From the cell containing the given text, extract its center point as (x, y) coordinate. 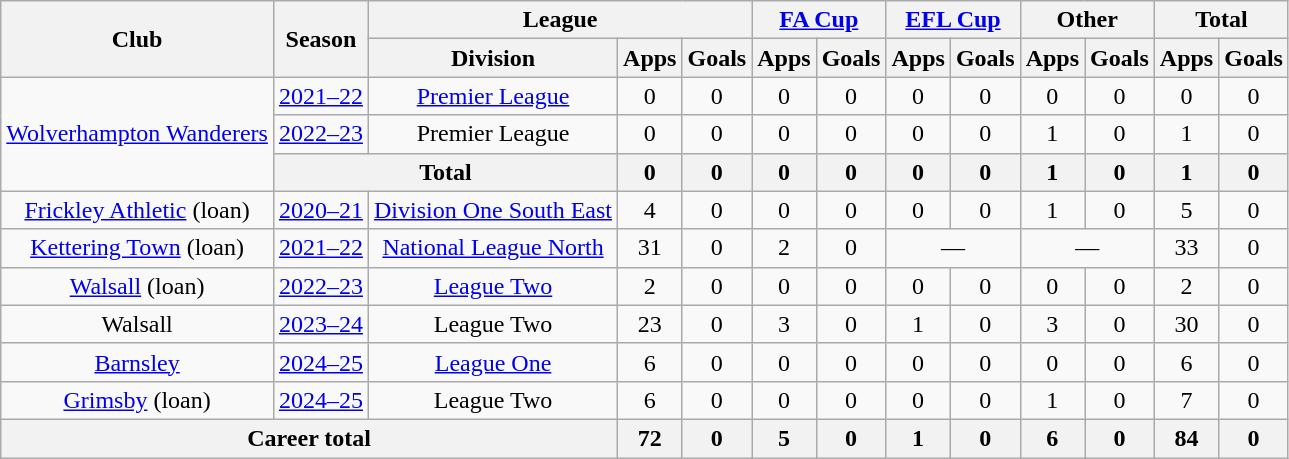
Walsall (138, 324)
Wolverhampton Wanderers (138, 134)
4 (650, 210)
2020–21 (320, 210)
2023–24 (320, 324)
National League North (492, 248)
EFL Cup (953, 20)
7 (1186, 400)
Club (138, 39)
Other (1087, 20)
30 (1186, 324)
Walsall (loan) (138, 286)
League (560, 20)
Career total (310, 438)
Division One South East (492, 210)
Barnsley (138, 362)
Kettering Town (loan) (138, 248)
Season (320, 39)
84 (1186, 438)
Grimsby (loan) (138, 400)
23 (650, 324)
72 (650, 438)
33 (1186, 248)
FA Cup (819, 20)
League One (492, 362)
Division (492, 58)
Frickley Athletic (loan) (138, 210)
31 (650, 248)
